Find where the given text appears and provide that cell's center as (X, Y) coordinate. 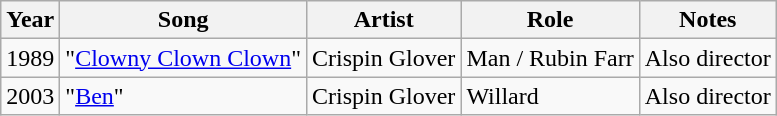
Year (30, 20)
"Ben" (184, 96)
2003 (30, 96)
Notes (708, 20)
Willard (550, 96)
Role (550, 20)
Song (184, 20)
Artist (383, 20)
Man / Rubin Farr (550, 58)
"Clowny Clown Clown" (184, 58)
1989 (30, 58)
